Pinpoint the cell where the given text exists, returning its [x, y] midpoint coordinate. 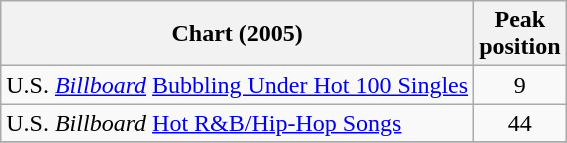
Peakposition [520, 34]
44 [520, 123]
9 [520, 85]
U.S. Billboard Hot R&B/Hip-Hop Songs [238, 123]
U.S. Billboard Bubbling Under Hot 100 Singles [238, 85]
Chart (2005) [238, 34]
